Pinpoint the cell where the given text exists, returning its [x, y] midpoint coordinate. 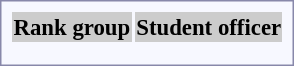
Student officer [209, 27]
Rank group [72, 27]
